Detect which cell encompasses the target text, then output its [X, Y] center coordinate. 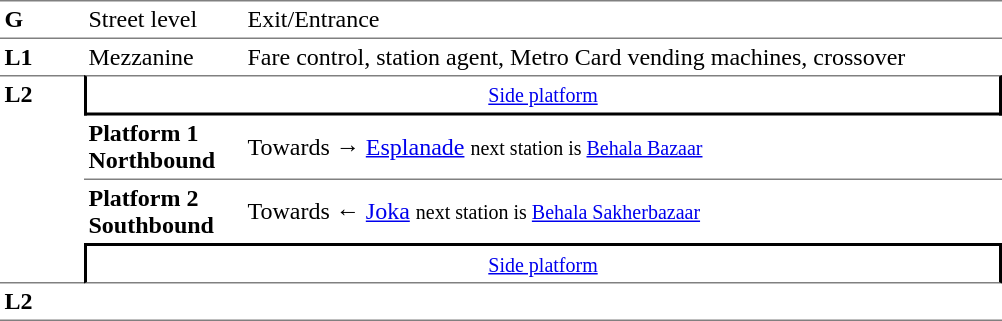
Platform 2Southbound [164, 212]
Towards ← Joka next station is Behala Sakherbazaar [622, 212]
Exit/Entrance [622, 20]
L1 [42, 57]
L2 [42, 179]
Mezzanine [164, 57]
Street level [164, 20]
Fare control, station agent, Metro Card vending machines, crossover [622, 57]
Platform 1Northbound [164, 148]
Towards → Esplanade next station is Behala Bazaar [622, 148]
G [42, 20]
